For the text-containing cell, return its midpoint in (X, Y) coordinate format. 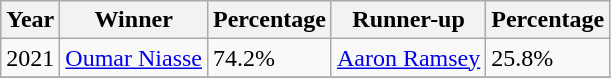
2021 (30, 58)
Runner-up (408, 20)
25.8% (548, 58)
Year (30, 20)
Aaron Ramsey (408, 58)
74.2% (270, 58)
Oumar Niasse (134, 58)
Winner (134, 20)
